For the text-containing cell, return its midpoint in [x, y] coordinate format. 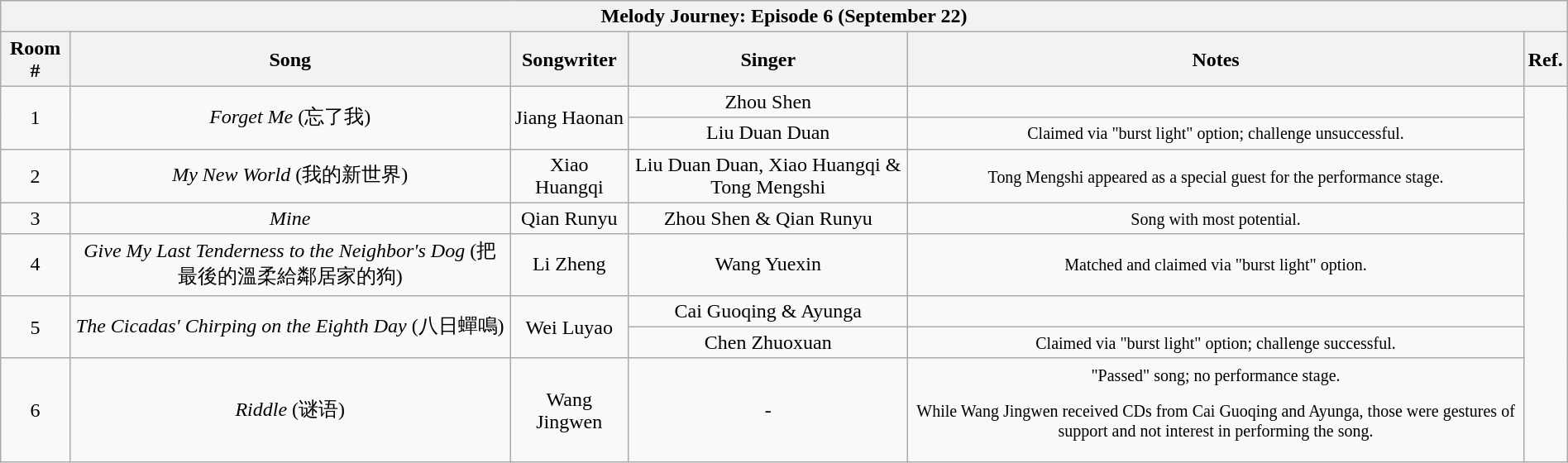
The Cicadas' Chirping on the Eighth Day (八日蟬鳴) [289, 327]
Tong Mengshi appeared as a special guest for the performance stage. [1216, 175]
4 [36, 265]
Melody Journey: Episode 6 (September 22) [784, 17]
2 [36, 175]
6 [36, 410]
Xiao Huangqi [569, 175]
Zhou Shen [767, 102]
Riddle (谜语) [289, 410]
Song [289, 60]
Songwriter [569, 60]
Matched and claimed via "burst light" option. [1216, 265]
Give My Last Tenderness to the Neighbor's Dog (把最後的溫柔給鄰居家的狗) [289, 265]
Wei Luyao [569, 327]
Mine [289, 218]
Wang Jingwen [569, 410]
Claimed via "burst light" option; challenge unsuccessful. [1216, 133]
1 [36, 117]
Ref. [1545, 60]
- [767, 410]
Liu Duan Duan, Xiao Huangqi & Tong Mengshi [767, 175]
5 [36, 327]
My New World (我的新世界) [289, 175]
Zhou Shen & Qian Runyu [767, 218]
Li Zheng [569, 265]
Song with most potential. [1216, 218]
Room # [36, 60]
Chen Zhuoxuan [767, 342]
3 [36, 218]
Qian Runyu [569, 218]
Singer [767, 60]
Liu Duan Duan [767, 133]
Jiang Haonan [569, 117]
Notes [1216, 60]
Forget Me (忘了我) [289, 117]
Cai Guoqing & Ayunga [767, 311]
Claimed via "burst light" option; challenge successful. [1216, 342]
Wang Yuexin [767, 265]
